Pinpoint the cell where the given text exists, returning its (X, Y) midpoint coordinate. 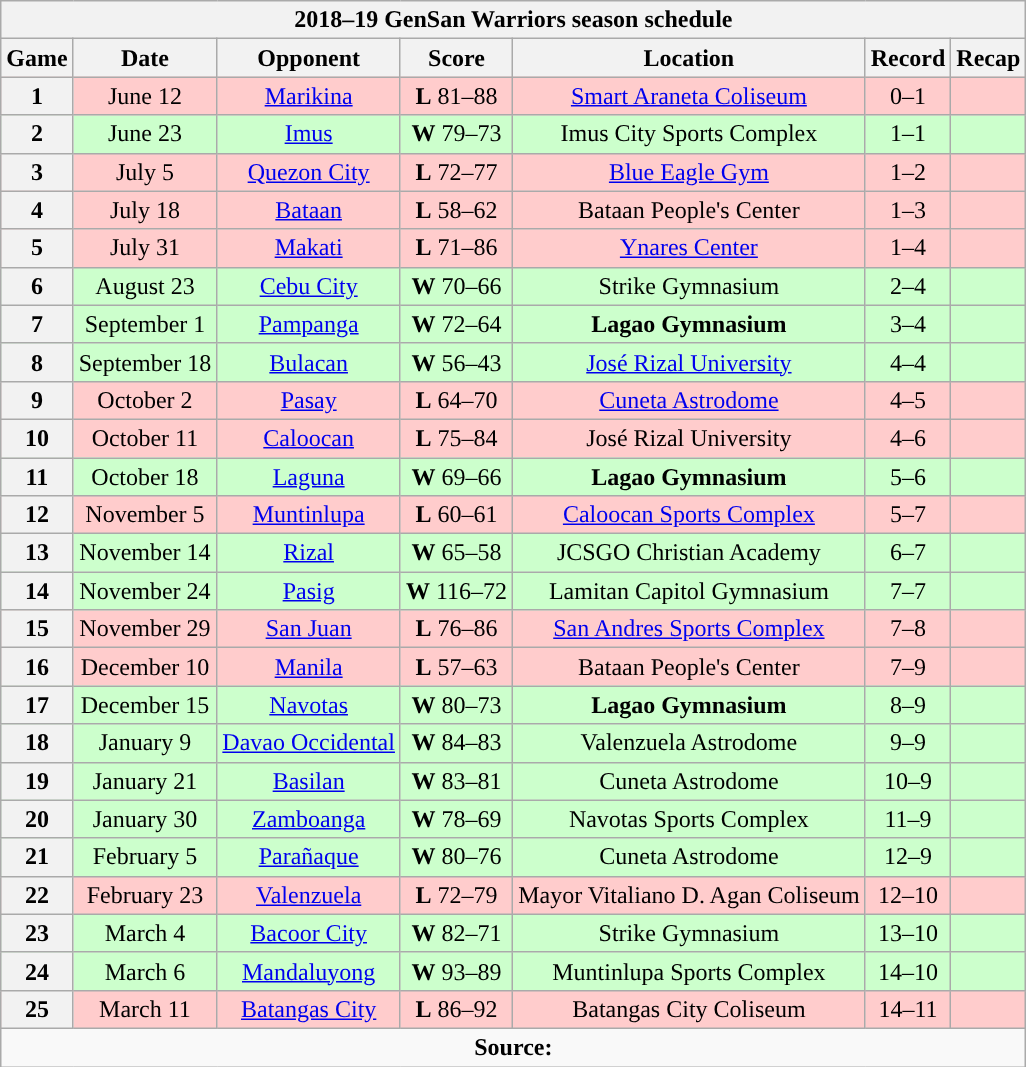
Pampanga (309, 324)
San Andres Sports Complex (689, 629)
Date (145, 58)
W 79–73 (456, 134)
4–4 (908, 362)
Muntinlupa (309, 515)
9–9 (908, 743)
23 (37, 933)
Davao Occidental (309, 743)
Source: (514, 1047)
20 (37, 819)
22 (37, 895)
September 1 (145, 324)
December 15 (145, 705)
W 84–83 (456, 743)
JCSGO Christian Academy (689, 553)
December 10 (145, 667)
Blue Eagle Gym (689, 172)
Muntinlupa Sports Complex (689, 971)
2 (37, 134)
14 (37, 591)
W 65–58 (456, 553)
Bataan (309, 210)
October 2 (145, 400)
Laguna (309, 477)
W 93–89 (456, 971)
L 60–61 (456, 515)
Rizal (309, 553)
19 (37, 781)
W 116–72 (456, 591)
5–6 (908, 477)
7–9 (908, 667)
5 (37, 248)
10 (37, 438)
1 (37, 96)
2018–19 GenSan Warriors season schedule (514, 20)
14–11 (908, 1009)
February 23 (145, 895)
W 70–66 (456, 286)
1–4 (908, 248)
L 71–86 (456, 248)
June 12 (145, 96)
March 6 (145, 971)
Mayor Vitaliano D. Agan Coliseum (689, 895)
January 30 (145, 819)
1–1 (908, 134)
Zamboanga (309, 819)
8 (37, 362)
0–1 (908, 96)
W 56–43 (456, 362)
San Juan (309, 629)
4–5 (908, 400)
1–2 (908, 172)
9 (37, 400)
Imus City Sports Complex (689, 134)
Parañaque (309, 857)
Marikina (309, 96)
L 86–92 (456, 1009)
Manila (309, 667)
11–9 (908, 819)
L 72–77 (456, 172)
Makati (309, 248)
March 11 (145, 1009)
Bacoor City (309, 933)
Cebu City (309, 286)
W 72–64 (456, 324)
3–4 (908, 324)
July 5 (145, 172)
24 (37, 971)
5–7 (908, 515)
14–10 (908, 971)
L 75–84 (456, 438)
L 57–63 (456, 667)
L 81–88 (456, 96)
Mandaluyong (309, 971)
Score (456, 58)
W 78–69 (456, 819)
July 31 (145, 248)
January 9 (145, 743)
November 29 (145, 629)
September 18 (145, 362)
12–10 (908, 895)
Navotas (309, 705)
7–7 (908, 591)
Batangas City (309, 1009)
Record (908, 58)
Smart Araneta Coliseum (689, 96)
15 (37, 629)
3 (37, 172)
L 76–86 (456, 629)
Valenzuela Astrodome (689, 743)
October 18 (145, 477)
W 80–73 (456, 705)
18 (37, 743)
7–8 (908, 629)
Location (689, 58)
November 14 (145, 553)
Valenzuela (309, 895)
June 23 (145, 134)
13–10 (908, 933)
11 (37, 477)
8–9 (908, 705)
October 11 (145, 438)
W 80–76 (456, 857)
November 5 (145, 515)
Game (37, 58)
Quezon City (309, 172)
Caloocan Sports Complex (689, 515)
Batangas City Coliseum (689, 1009)
10–9 (908, 781)
Opponent (309, 58)
17 (37, 705)
L 64–70 (456, 400)
January 21 (145, 781)
7 (37, 324)
W 83–81 (456, 781)
July 18 (145, 210)
21 (37, 857)
1–3 (908, 210)
12 (37, 515)
13 (37, 553)
W 69–66 (456, 477)
2–4 (908, 286)
Recap (988, 58)
W 82–71 (456, 933)
L 58–62 (456, 210)
4–6 (908, 438)
March 4 (145, 933)
6–7 (908, 553)
16 (37, 667)
Navotas Sports Complex (689, 819)
Pasay (309, 400)
12–9 (908, 857)
Lamitan Capitol Gymnasium (689, 591)
February 5 (145, 857)
Caloocan (309, 438)
25 (37, 1009)
Ynares Center (689, 248)
November 24 (145, 591)
August 23 (145, 286)
Bulacan (309, 362)
6 (37, 286)
L 72–79 (456, 895)
Basilan (309, 781)
4 (37, 210)
Imus (309, 134)
Pasig (309, 591)
